Find where the given text appears and provide that cell's center as (x, y) coordinate. 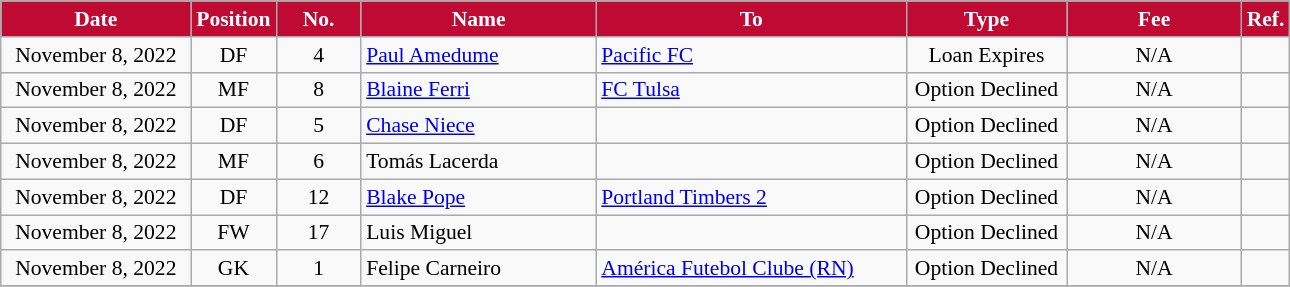
6 (318, 162)
Luis Miguel (478, 233)
Paul Amedume (478, 55)
5 (318, 126)
Date (96, 19)
América Futebol Clube (RN) (751, 269)
Blaine Ferri (478, 90)
Pacific FC (751, 55)
17 (318, 233)
Name (478, 19)
Type (986, 19)
Blake Pope (478, 197)
No. (318, 19)
1 (318, 269)
Ref. (1266, 19)
Tomás Lacerda (478, 162)
Portland Timbers 2 (751, 197)
12 (318, 197)
4 (318, 55)
Fee (1154, 19)
Felipe Carneiro (478, 269)
GK (234, 269)
Loan Expires (986, 55)
FW (234, 233)
FC Tulsa (751, 90)
To (751, 19)
Position (234, 19)
Chase Niece (478, 126)
8 (318, 90)
